Detect which cell encompasses the target text, then output its (x, y) center coordinate. 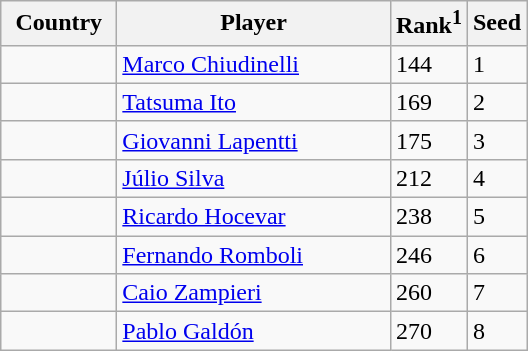
260 (428, 293)
144 (428, 64)
Giovanni Lapentti (254, 140)
Rank1 (428, 24)
246 (428, 255)
Pablo Galdón (254, 331)
6 (496, 255)
Country (59, 24)
Tatsuma Ito (254, 102)
Marco Chiudinelli (254, 64)
7 (496, 293)
1 (496, 64)
Seed (496, 24)
Fernando Romboli (254, 255)
270 (428, 331)
5 (496, 217)
3 (496, 140)
8 (496, 331)
Caio Zampieri (254, 293)
169 (428, 102)
Player (254, 24)
238 (428, 217)
175 (428, 140)
4 (496, 178)
2 (496, 102)
Júlio Silva (254, 178)
Ricardo Hocevar (254, 217)
212 (428, 178)
